Capture the cell that displays the provided text and extract its (x, y) central coordinate. 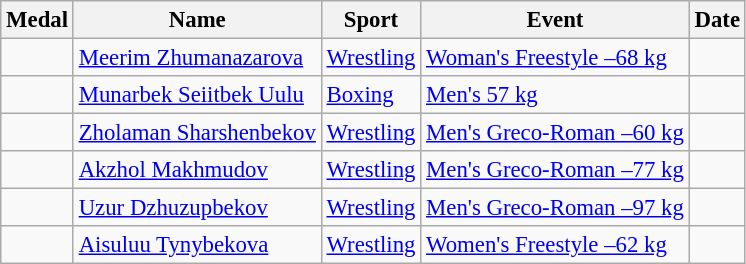
Women's Freestyle –62 kg (555, 245)
Men's Greco-Roman –60 kg (555, 133)
Zholaman Sharshenbekov (197, 133)
Men's 57 kg (555, 95)
Sport (371, 20)
Medal (38, 20)
Men's Greco-Roman –97 kg (555, 208)
Meerim Zhumanazarova (197, 58)
Event (555, 20)
Munarbek Seiitbek Uulu (197, 95)
Date (717, 20)
Woman's Freestyle –68 kg (555, 58)
Akzhol Makhmudov (197, 170)
Aisuluu Tynybekova (197, 245)
Uzur Dzhuzupbekov (197, 208)
Men's Greco-Roman –77 kg (555, 170)
Boxing (371, 95)
Name (197, 20)
